Provide the [x, y] coordinate of the cell's center where the given text is located.  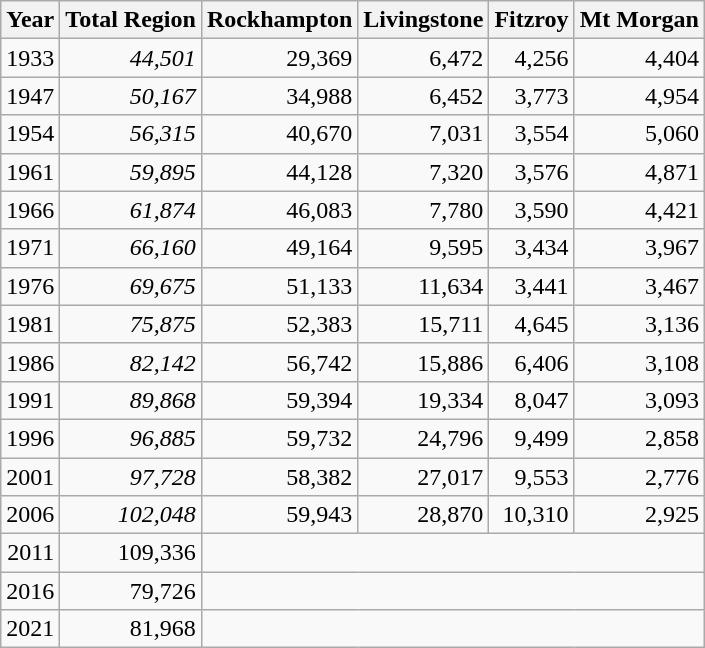
59,732 [279, 438]
8,047 [532, 400]
56,742 [279, 362]
10,310 [532, 515]
4,256 [532, 58]
3,590 [532, 210]
9,553 [532, 477]
61,874 [131, 210]
2,925 [639, 515]
102,048 [131, 515]
1981 [30, 324]
1996 [30, 438]
Rockhampton [279, 20]
34,988 [279, 96]
1986 [30, 362]
4,871 [639, 172]
1991 [30, 400]
2016 [30, 591]
27,017 [424, 477]
2021 [30, 629]
3,576 [532, 172]
2001 [30, 477]
1966 [30, 210]
59,394 [279, 400]
Total Region [131, 20]
Fitzroy [532, 20]
15,886 [424, 362]
3,773 [532, 96]
1971 [30, 248]
2011 [30, 553]
40,670 [279, 134]
4,421 [639, 210]
6,406 [532, 362]
1947 [30, 96]
11,634 [424, 286]
96,885 [131, 438]
97,728 [131, 477]
4,645 [532, 324]
2006 [30, 515]
52,383 [279, 324]
51,133 [279, 286]
3,467 [639, 286]
6,452 [424, 96]
1961 [30, 172]
59,895 [131, 172]
6,472 [424, 58]
Mt Morgan [639, 20]
58,382 [279, 477]
5,060 [639, 134]
7,780 [424, 210]
50,167 [131, 96]
89,868 [131, 400]
7,031 [424, 134]
3,093 [639, 400]
4,954 [639, 96]
66,160 [131, 248]
79,726 [131, 591]
49,164 [279, 248]
9,499 [532, 438]
24,796 [424, 438]
3,108 [639, 362]
9,595 [424, 248]
15,711 [424, 324]
56,315 [131, 134]
7,320 [424, 172]
2,776 [639, 477]
1954 [30, 134]
Year [30, 20]
44,501 [131, 58]
109,336 [131, 553]
81,968 [131, 629]
2,858 [639, 438]
19,334 [424, 400]
75,875 [131, 324]
82,142 [131, 362]
28,870 [424, 515]
3,136 [639, 324]
3,967 [639, 248]
3,434 [532, 248]
4,404 [639, 58]
3,441 [532, 286]
Livingstone [424, 20]
3,554 [532, 134]
69,675 [131, 286]
59,943 [279, 515]
1933 [30, 58]
29,369 [279, 58]
46,083 [279, 210]
44,128 [279, 172]
1976 [30, 286]
